Pinpoint the cell where the given text exists, returning its (x, y) midpoint coordinate. 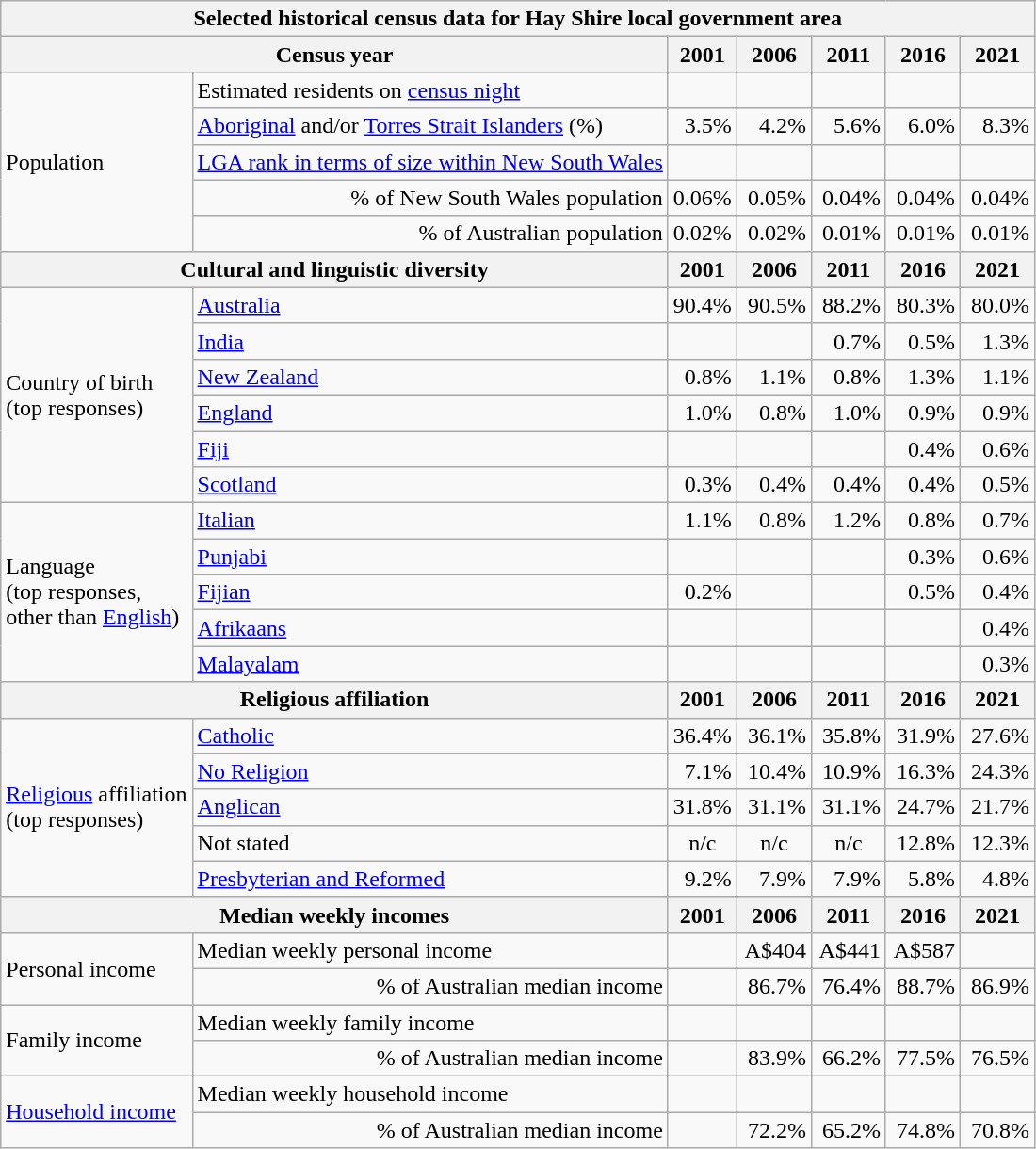
A$404 (774, 950)
Scotland (429, 485)
8.3% (998, 126)
36.4% (703, 736)
10.9% (848, 771)
66.2% (848, 1059)
3.5% (703, 126)
31.8% (703, 807)
Catholic (429, 736)
76.4% (848, 986)
12.8% (923, 843)
72.2% (774, 1130)
86.7% (774, 986)
Presbyterian and Reformed (429, 879)
24.7% (923, 807)
77.5% (923, 1059)
Australia (429, 305)
Median weekly incomes (335, 914)
New Zealand (429, 377)
27.6% (998, 736)
Malayalam (429, 664)
Household income (96, 1112)
Anglican (429, 807)
Estimated residents on census night (429, 90)
36.1% (774, 736)
90.5% (774, 305)
0.06% (703, 198)
Median weekly household income (429, 1094)
LGA rank in terms of size within New South Wales (429, 162)
India (429, 341)
7.1% (703, 771)
A$441 (848, 950)
Population (96, 162)
21.7% (998, 807)
Italian (429, 521)
6.0% (923, 126)
A$587 (923, 950)
12.3% (998, 843)
4.2% (774, 126)
Not stated (429, 843)
16.3% (923, 771)
9.2% (703, 879)
35.8% (848, 736)
76.5% (998, 1059)
88.2% (848, 305)
Country of birth(top responses) (96, 395)
24.3% (998, 771)
Punjabi (429, 557)
Family income (96, 1040)
86.9% (998, 986)
Religious affiliation (335, 700)
31.9% (923, 736)
90.4% (703, 305)
5.6% (848, 126)
70.8% (998, 1130)
Fijian (429, 592)
4.8% (998, 879)
5.8% (923, 879)
65.2% (848, 1130)
% of New South Wales population (429, 198)
Median weekly family income (429, 1022)
80.0% (998, 305)
1.2% (848, 521)
Fiji (429, 449)
Median weekly personal income (429, 950)
Cultural and linguistic diversity (335, 269)
Language(top responses,other than English) (96, 592)
Religious affiliation(top responses) (96, 807)
No Religion (429, 771)
0.05% (774, 198)
0.2% (703, 592)
Selected historical census data for Hay Shire local government area (518, 19)
83.9% (774, 1059)
80.3% (923, 305)
Afrikaans (429, 628)
74.8% (923, 1130)
England (429, 413)
10.4% (774, 771)
% of Australian population (429, 234)
Aboriginal and/or Torres Strait Islanders (%) (429, 126)
Personal income (96, 968)
Census year (335, 55)
88.7% (923, 986)
